Scan for the cell matching the given text and deliver its (X, Y) coordinate at center. 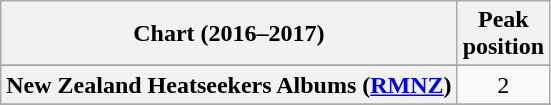
Peak position (503, 34)
2 (503, 85)
Chart (2016–2017) (229, 34)
New Zealand Heatseekers Albums (RMNZ) (229, 85)
